Identify which cell holds the provided text, then report its (x, y) central coordinate. 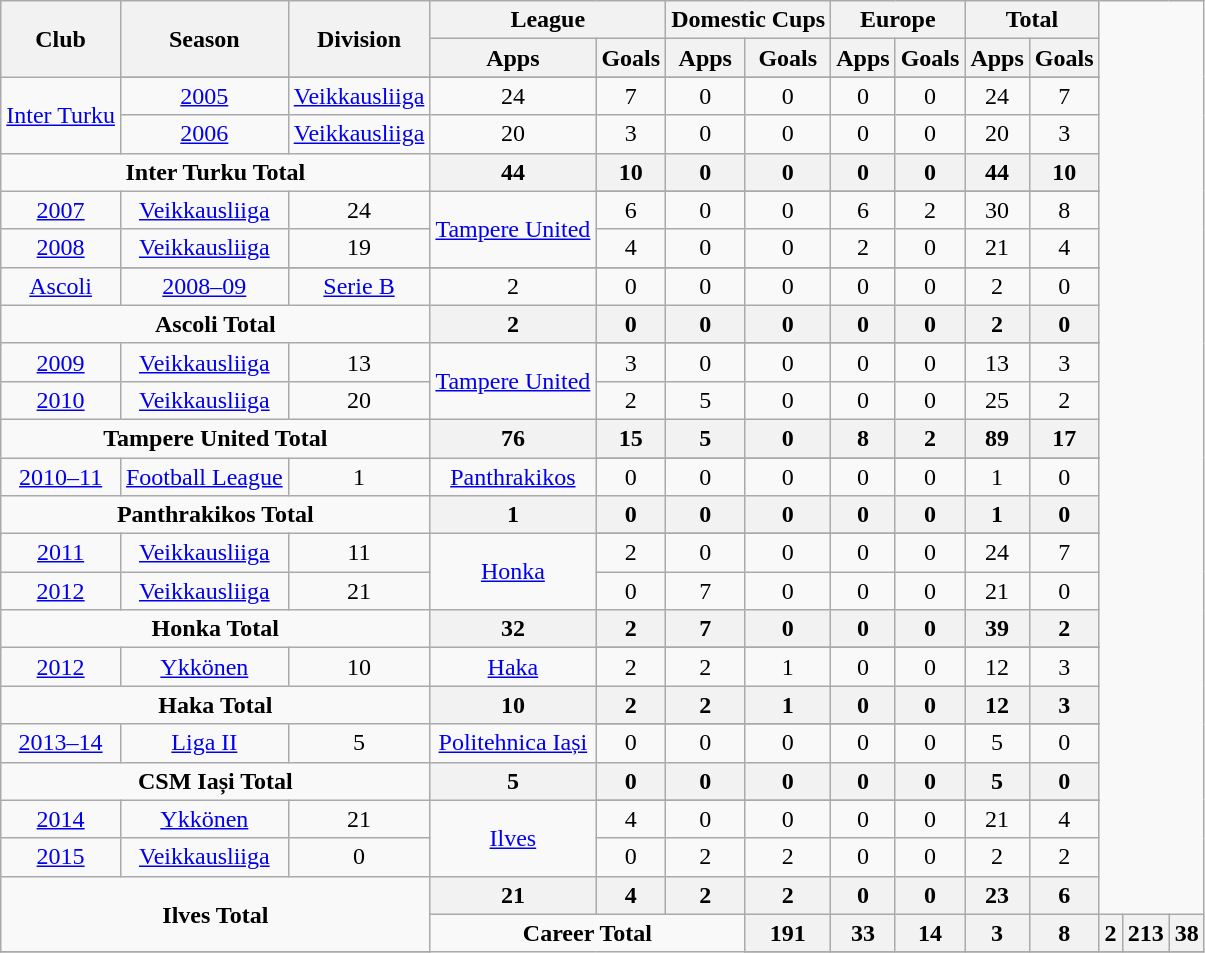
Panthrakikos (513, 477)
Domestic Cups (748, 20)
Ascoli Total (216, 324)
89 (997, 438)
14 (930, 933)
2010–11 (61, 477)
Total (1032, 20)
76 (513, 438)
Serie B (359, 286)
CSM Iași Total (216, 781)
39 (997, 629)
Division (359, 39)
2013–14 (61, 743)
Inter Turku Total (216, 172)
Liga II (204, 743)
25 (997, 400)
2014 (61, 819)
Panthrakikos Total (216, 515)
19 (359, 248)
2008–09 (204, 286)
League (548, 20)
Europe (898, 20)
15 (631, 438)
2005 (204, 96)
30 (997, 210)
33 (863, 933)
191 (788, 933)
Ilves Total (216, 914)
Club (61, 39)
32 (513, 629)
11 (359, 553)
Ascoli (61, 286)
38 (1186, 933)
Haka Total (216, 705)
2008 (61, 248)
2009 (61, 362)
Politehnica Iași (513, 743)
Career Total (588, 933)
213 (1146, 933)
Season (204, 39)
17 (1064, 438)
Tampere United Total (216, 438)
2010 (61, 400)
Haka (513, 667)
Inter Turku (61, 115)
2011 (61, 553)
23 (997, 895)
Football League (204, 477)
Honka (513, 572)
2006 (204, 134)
2007 (61, 210)
2015 (61, 857)
Ilves (513, 838)
Honka Total (216, 629)
